Search for the cell housing the specified text and yield its (x, y) center coordinate. 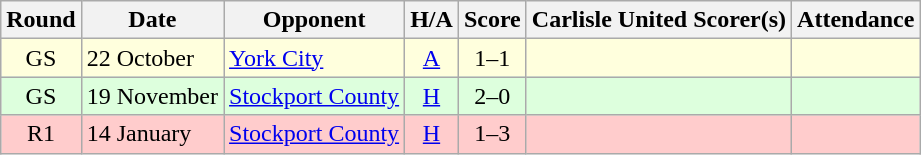
19 November (152, 96)
1–3 (492, 134)
22 October (152, 58)
Date (152, 20)
H/A (432, 20)
A (432, 58)
Score (492, 20)
2–0 (492, 96)
1–1 (492, 58)
York City (314, 58)
Carlisle United Scorer(s) (658, 20)
Opponent (314, 20)
Round (41, 20)
R1 (41, 134)
Attendance (856, 20)
14 January (152, 134)
